For the text-containing cell, return its midpoint in (X, Y) coordinate format. 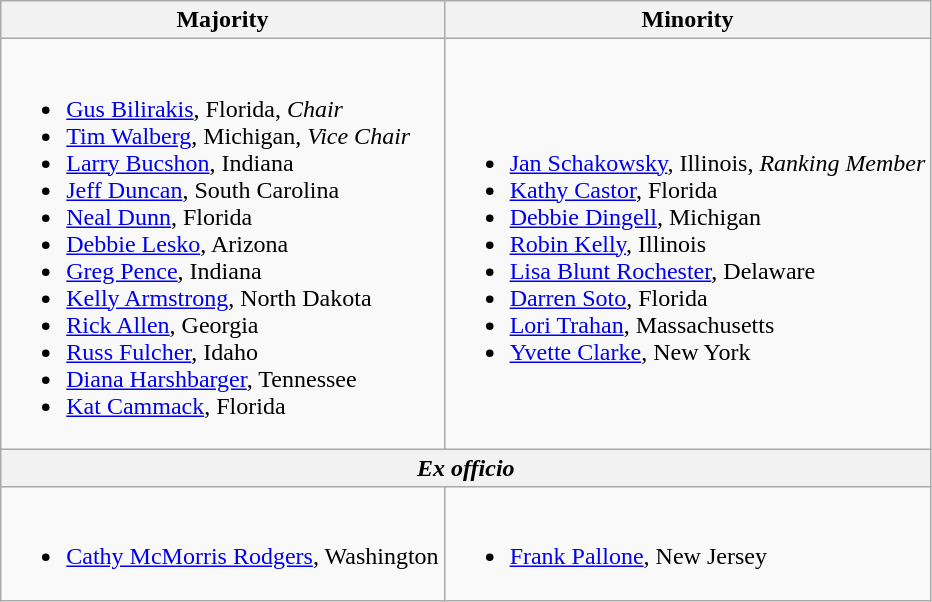
Frank Pallone, New Jersey (688, 544)
Ex officio (466, 468)
Majority (222, 20)
Minority (688, 20)
Cathy McMorris Rodgers, Washington (222, 544)
